Determine the [x, y] coordinate at the center of the cell enclosing the given text.  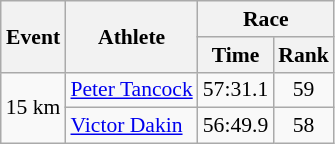
Time [236, 55]
56:49.9 [236, 126]
15 km [34, 108]
58 [304, 126]
Event [34, 36]
57:31.1 [236, 90]
Race [266, 19]
59 [304, 90]
Victor Dakin [131, 126]
Peter Tancock [131, 90]
Rank [304, 55]
Athlete [131, 36]
